From the cell containing the given text, extract its center point as [X, Y] coordinate. 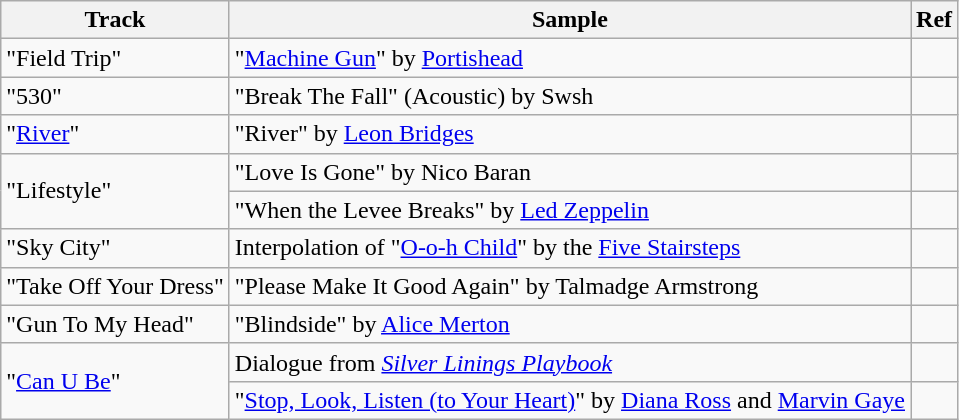
"River" [116, 134]
"Lifestyle" [116, 191]
"Break The Fall" (Acoustic) by Swsh [570, 96]
"Sky City" [116, 248]
Interpolation of "O-o-h Child" by the Five Stairsteps [570, 248]
"Love Is Gone" by Nico Baran [570, 172]
"When the Levee Breaks" by Led Zeppelin [570, 210]
"Can U Be" [116, 381]
"Take Off Your Dress" [116, 286]
"Blindside" by Alice Merton [570, 324]
"Please Make It Good Again" by Talmadge Armstrong [570, 286]
Dialogue from Silver Linings Playbook [570, 362]
"530" [116, 96]
"River" by Leon Bridges [570, 134]
Track [116, 20]
"Gun To My Head" [116, 324]
"Stop, Look, Listen (to Your Heart)" by Diana Ross and Marvin Gaye [570, 400]
"Machine Gun" by Portishead [570, 58]
"Field Trip" [116, 58]
Sample [570, 20]
Ref [934, 20]
